Find where the given text appears and provide that cell's center as (x, y) coordinate. 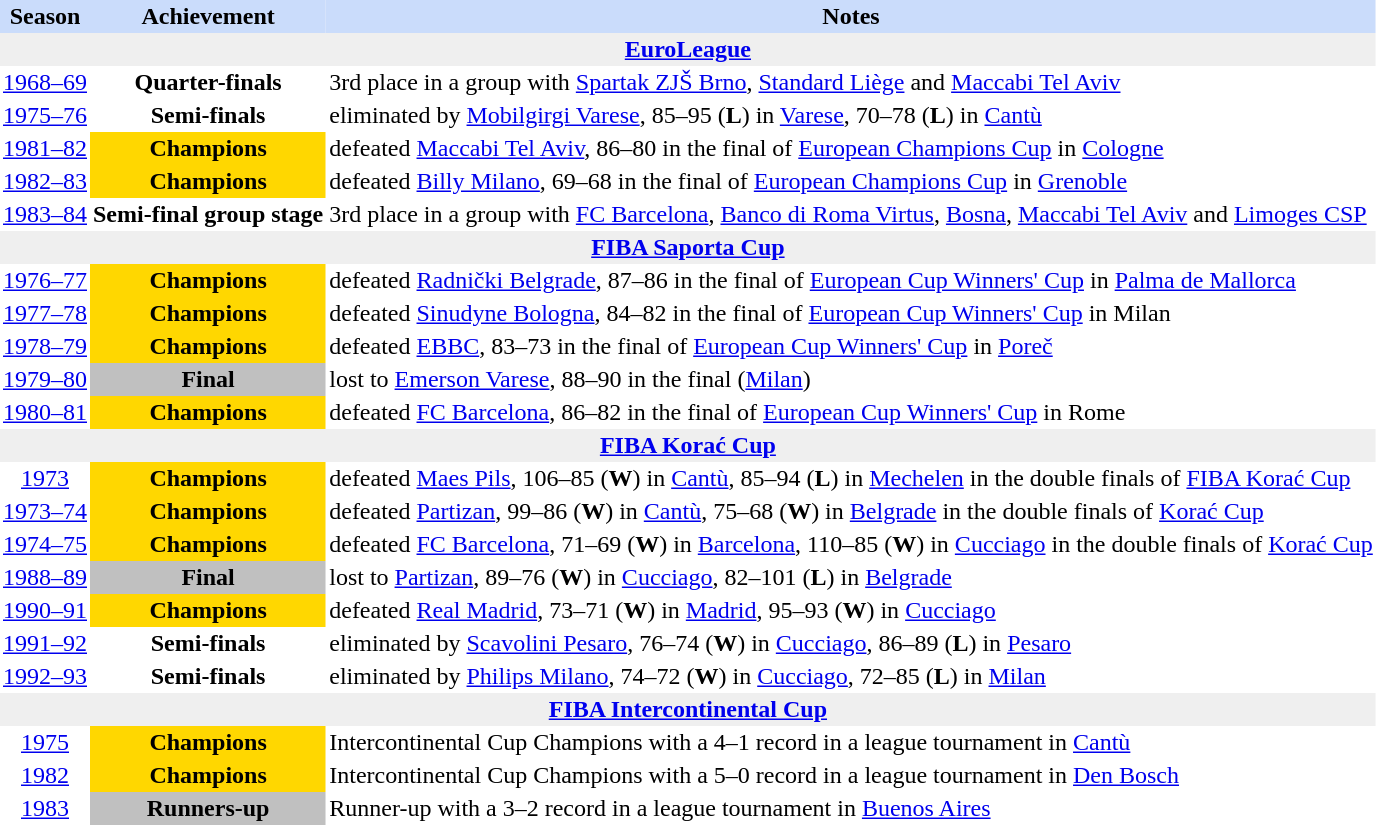
defeated FC Barcelona, 71–69 (W) in Barcelona, 110–85 (W) in Cucciago in the double finals of Korać Cup (851, 544)
1979–80 (45, 380)
defeated Billy Milano, 69–68 in the final of European Champions Cup in Grenoble (851, 182)
1978–79 (45, 346)
1981–82 (45, 148)
1977–78 (45, 314)
eliminated by Mobilgirgi Varese, 85–95 (L) in Varese, 70–78 (L) in Cantù (851, 116)
Notes (851, 16)
1973 (45, 478)
lost to Partizan, 89–76 (W) in Cucciago, 82–101 (L) in Belgrade (851, 578)
3rd place in a group with FC Barcelona, Banco di Roma Virtus, Bosna, Maccabi Tel Aviv and Limoges CSP (851, 214)
1991–92 (45, 644)
1980–81 (45, 412)
defeated Maes Pils, 106–85 (W) in Cantù, 85–94 (L) in Mechelen in the double finals of FIBA Korać Cup (851, 478)
Intercontinental Cup Champions with a 4–1 record in a league tournament in Cantù (851, 742)
1990–91 (45, 610)
eliminated by Scavolini Pesaro, 76–74 (W) in Cucciago, 86–89 (L) in Pesaro (851, 644)
lost to Emerson Varese, 88–90 in the final (Milan) (851, 380)
defeated Partizan, 99–86 (W) in Cantù, 75–68 (W) in Belgrade in the double finals of Korać Cup (851, 512)
Runner-up with a 3–2 record in a league tournament in Buenos Aires (851, 808)
defeated Maccabi Tel Aviv, 86–80 in the final of European Champions Cup in Cologne (851, 148)
FIBA Intercontinental Cup (688, 710)
1982–83 (45, 182)
1975–76 (45, 116)
Runners-up (208, 808)
Quarter-finals (208, 82)
Intercontinental Cup Champions with a 5–0 record in a league tournament in Den Bosch (851, 776)
1976–77 (45, 280)
1968–69 (45, 82)
defeated Radnički Belgrade, 87–86 in the final of European Cup Winners' Cup in Palma de Mallorca (851, 280)
1983–84 (45, 214)
1983 (45, 808)
FIBA Korać Cup (688, 446)
3rd place in a group with Spartak ZJŠ Brno, Standard Liège and Maccabi Tel Aviv (851, 82)
defeated EBBC, 83–73 in the final of European Cup Winners' Cup in Poreč (851, 346)
defeated Sinudyne Bologna, 84–82 in the final of European Cup Winners' Cup in Milan (851, 314)
Semi-final group stage (208, 214)
Achievement (208, 16)
EuroLeague (688, 50)
1992–93 (45, 676)
defeated FC Barcelona, 86–82 in the final of European Cup Winners' Cup in Rome (851, 412)
eliminated by Philips Milano, 74–72 (W) in Cucciago, 72–85 (L) in Milan (851, 676)
Season (45, 16)
1988–89 (45, 578)
FIBA Saporta Cup (688, 248)
1973–74 (45, 512)
1974–75 (45, 544)
1982 (45, 776)
1975 (45, 742)
defeated Real Madrid, 73–71 (W) in Madrid, 95–93 (W) in Cucciago (851, 610)
